Find where the given text appears and provide that cell's center as (X, Y) coordinate. 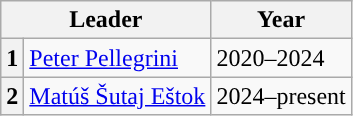
2020–2024 (281, 58)
Matúš Šutaj Eštok (118, 96)
2 (12, 96)
2024–present (281, 96)
Peter Pellegrini (118, 58)
Year (281, 20)
Leader (106, 20)
1 (12, 58)
